From the cell containing the given text, extract its center point as [X, Y] coordinate. 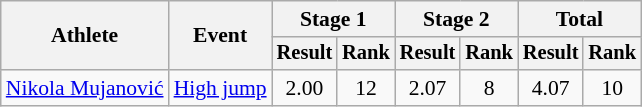
10 [612, 88]
High jump [220, 88]
12 [366, 88]
8 [489, 88]
4.07 [551, 88]
Event [220, 36]
Nikola Mujanović [85, 88]
Stage 2 [456, 19]
2.00 [305, 88]
Total [580, 19]
Stage 1 [334, 19]
2.07 [428, 88]
Athlete [85, 36]
